Detect which cell encompasses the target text, then output its (x, y) center coordinate. 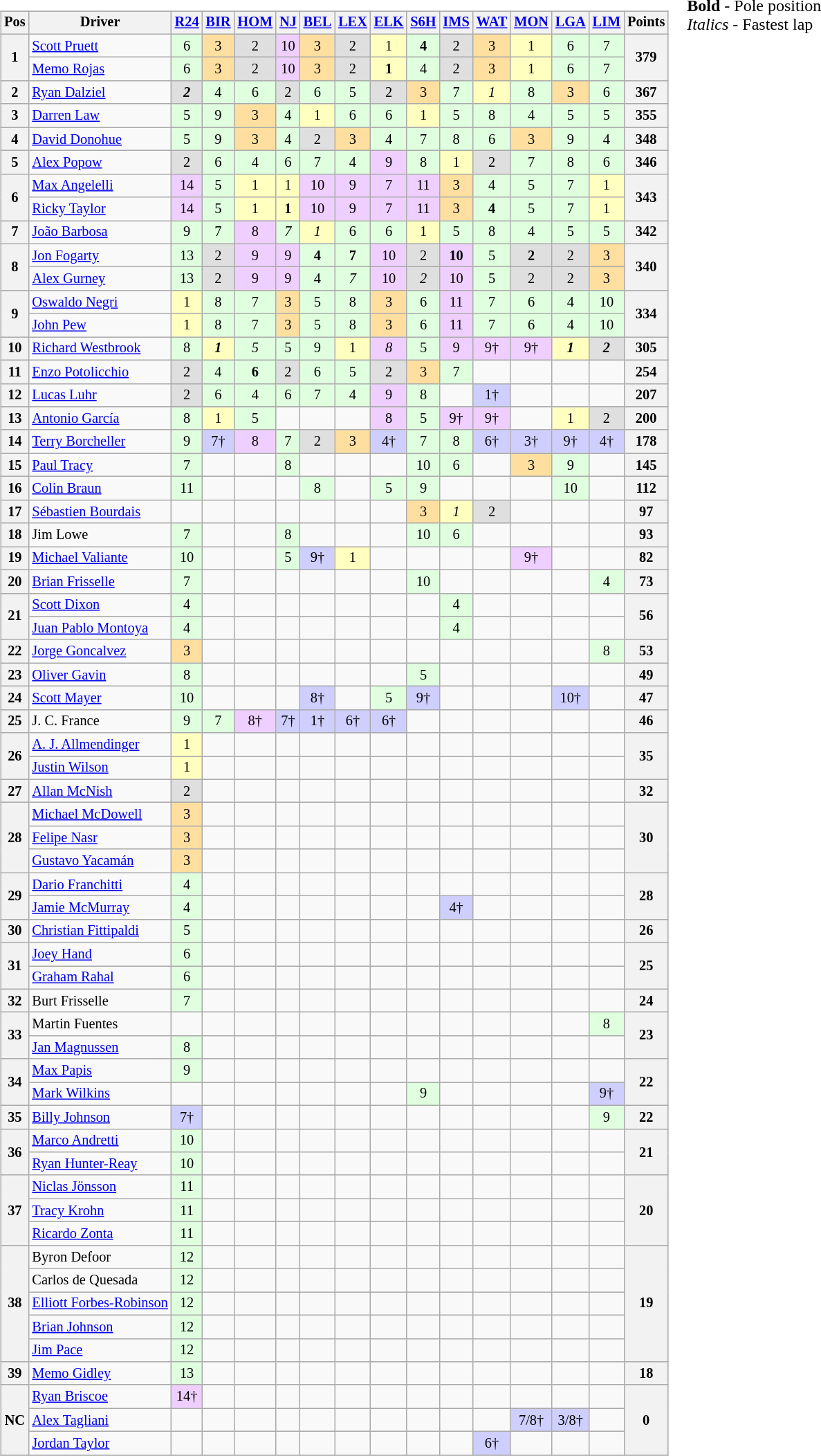
Byron Defoor (100, 1257)
Burt Frisselle (100, 1001)
Jon Fogarty (100, 255)
16 (15, 489)
348 (646, 139)
J. C. France (100, 721)
David Donohue (100, 139)
Michael McDowell (100, 815)
Allan McNish (100, 791)
Jordan Taylor (100, 1444)
178 (646, 442)
LIM (607, 23)
Graham Rahal (100, 978)
MON (531, 23)
10† (571, 698)
Lucas Luhr (100, 395)
46 (646, 721)
73 (646, 581)
Enzo Potolicchio (100, 372)
ELK (389, 23)
Richard Westbrook (100, 349)
Memo Gidley (100, 1374)
0 (646, 1420)
LEX (353, 23)
Scott Dixon (100, 605)
João Barbosa (100, 233)
Antonio García (100, 419)
39 (15, 1374)
Colin Braun (100, 489)
17 (15, 511)
R24 (187, 23)
Jim Pace (100, 1350)
WAT (492, 23)
Oliver Gavin (100, 675)
379 (646, 57)
33 (15, 1035)
Elliott Forbes-Robinson (100, 1304)
7/8† (531, 1420)
Carlos de Quesada (100, 1280)
Martin Fuentes (100, 1024)
A. J. Allmendinger (100, 745)
Joey Hand (100, 954)
34 (15, 1082)
Scott Pruett (100, 46)
John Pew (100, 325)
97 (646, 511)
29 (15, 895)
200 (646, 419)
Memo Rojas (100, 69)
Alex Popow (100, 163)
NC (15, 1420)
38 (15, 1303)
BEL (317, 23)
Marco Andretti (100, 1140)
14† (187, 1396)
BIR (219, 23)
Ryan Dalziel (100, 93)
27 (15, 791)
3† (531, 442)
IMS (456, 23)
37 (15, 1210)
53 (646, 651)
Brian Johnson (100, 1327)
Justin Wilson (100, 768)
Scott Mayer (100, 698)
36 (15, 1152)
Billy Johnson (100, 1117)
Max Angelelli (100, 185)
56 (646, 616)
112 (646, 489)
Ryan Hunter-Reay (100, 1164)
Alex Tagliani (100, 1420)
LGA (571, 23)
367 (646, 93)
Jim Lowe (100, 535)
Jorge Goncalvez (100, 651)
346 (646, 163)
Paul Tracy (100, 465)
Tracy Krohn (100, 1210)
93 (646, 535)
Michael Valiante (100, 558)
Terry Borcheller (100, 442)
Ricky Taylor (100, 209)
Jan Magnussen (100, 1048)
Driver (100, 23)
Max Papis (100, 1071)
Points (646, 23)
Jamie McMurray (100, 908)
340 (646, 267)
15 (15, 465)
Mark Wilkins (100, 1094)
Juan Pablo Montoya (100, 628)
334 (646, 314)
NJ (288, 23)
S6H (423, 23)
Christian Fittipaldi (100, 931)
343 (646, 197)
254 (646, 372)
342 (646, 233)
47 (646, 698)
Niclas Jönsson (100, 1187)
Felipe Nasr (100, 838)
355 (646, 116)
Ricardo Zonta (100, 1234)
Pos (15, 23)
82 (646, 558)
207 (646, 395)
Darren Law (100, 116)
Gustavo Yacamán (100, 861)
Alex Gurney (100, 279)
49 (646, 675)
305 (646, 349)
HOM (255, 23)
Brian Frisselle (100, 581)
Dario Franchitti (100, 884)
3/8† (571, 1420)
Oswaldo Negri (100, 302)
Ryan Briscoe (100, 1396)
31 (15, 966)
Sébastien Bourdais (100, 511)
145 (646, 465)
